Scan for the cell matching the given text and deliver its [x, y] coordinate at center. 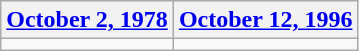
October 12, 1996 [266, 20]
October 2, 1978 [88, 20]
